Identify which cell holds the provided text, then report its [x, y] central coordinate. 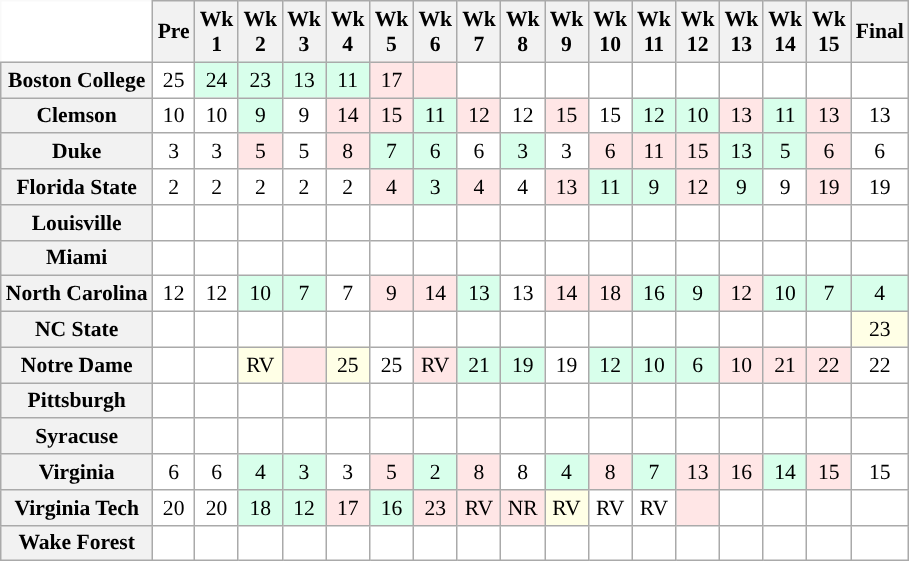
Virginia Tech [77, 508]
Florida State [77, 187]
Notre Dame [77, 365]
Wake Forest [77, 543]
Wk6 [435, 32]
Louisville [77, 223]
Boston College [77, 80]
Wk2 [260, 32]
Wk1 [217, 32]
Wk3 [304, 32]
Wk11 [654, 32]
Duke [77, 152]
Syracuse [77, 437]
Wk4 [348, 32]
Wk14 [785, 32]
Wk10 [610, 32]
24 [217, 80]
Miami [77, 258]
Wk8 [523, 32]
North Carolina [77, 294]
Wk5 [392, 32]
Pittsburgh [77, 401]
Wk12 [698, 32]
Wk13 [742, 32]
Wk7 [479, 32]
NR [523, 508]
Final [880, 32]
Clemson [77, 116]
Wk15 [829, 32]
Virginia [77, 472]
NC State [77, 330]
Pre [174, 32]
Wk9 [567, 32]
